Return the (x, y) coordinate for the center point of the cell that contains the specified text.  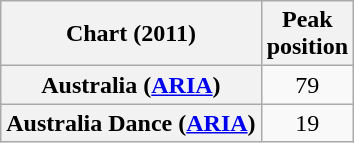
Australia Dance (ARIA) (131, 123)
79 (307, 85)
Australia (ARIA) (131, 85)
Chart (2011) (131, 34)
Peakposition (307, 34)
19 (307, 123)
